Find where the given text appears and provide that cell's center as (X, Y) coordinate. 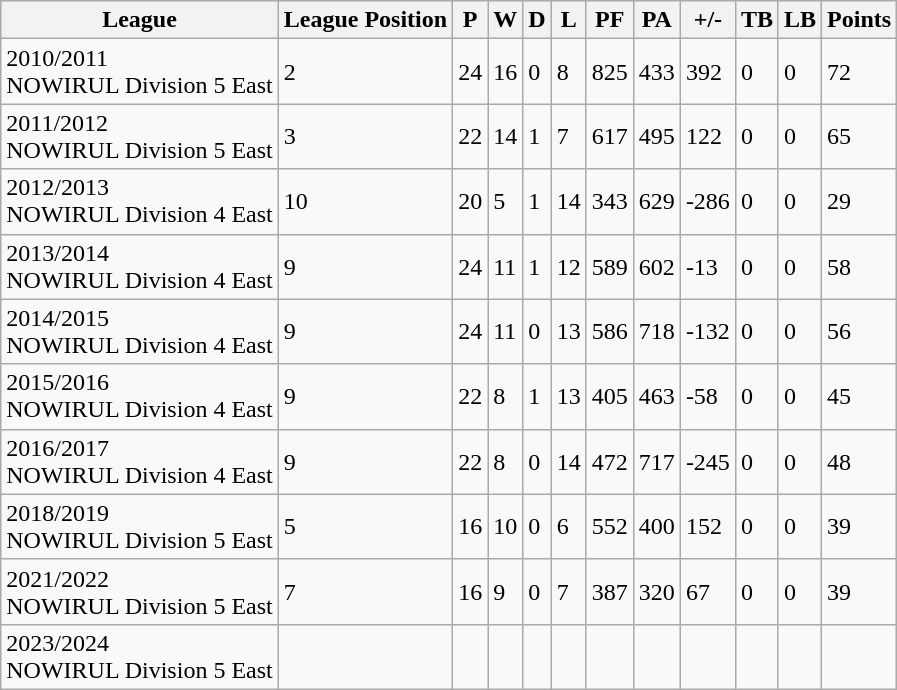
392 (708, 72)
LB (800, 20)
2010/2011NOWIRUL Division 5 East (140, 72)
2015/2016NOWIRUL Division 4 East (140, 396)
-132 (708, 332)
2 (365, 72)
602 (656, 266)
463 (656, 396)
TB (756, 20)
400 (656, 526)
20 (470, 202)
67 (708, 592)
48 (860, 462)
433 (656, 72)
2018/2019NOWIRUL Division 5 East (140, 526)
825 (610, 72)
343 (610, 202)
-245 (708, 462)
12 (568, 266)
65 (860, 136)
617 (610, 136)
2011/2012NOWIRUL Division 5 East (140, 136)
29 (860, 202)
League (140, 20)
122 (708, 136)
P (470, 20)
405 (610, 396)
2013/2014NOWIRUL Division 4 East (140, 266)
45 (860, 396)
320 (656, 592)
629 (656, 202)
495 (656, 136)
472 (610, 462)
2023/2024NOWIRUL Division 5 East (140, 656)
2021/2022NOWIRUL Division 5 East (140, 592)
72 (860, 72)
589 (610, 266)
152 (708, 526)
-286 (708, 202)
-13 (708, 266)
2014/2015NOWIRUL Division 4 East (140, 332)
W (506, 20)
387 (610, 592)
3 (365, 136)
L (568, 20)
56 (860, 332)
PF (610, 20)
Points (860, 20)
2012/2013NOWIRUL Division 4 East (140, 202)
58 (860, 266)
552 (610, 526)
-58 (708, 396)
PA (656, 20)
718 (656, 332)
717 (656, 462)
2016/2017NOWIRUL Division 4 East (140, 462)
586 (610, 332)
League Position (365, 20)
+/- (708, 20)
6 (568, 526)
D (537, 20)
